Identify which cell holds the provided text, then report its (x, y) central coordinate. 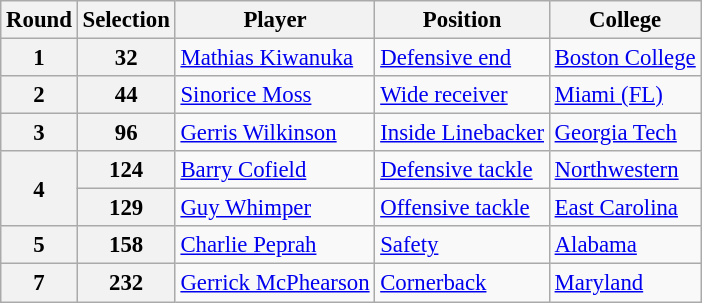
Player (275, 20)
4 (39, 188)
Wide receiver (462, 95)
124 (126, 170)
129 (126, 208)
158 (126, 245)
Position (462, 20)
Cornerback (462, 283)
Defensive end (462, 58)
Charlie Peprah (275, 245)
Selection (126, 20)
Offensive tackle (462, 208)
32 (126, 58)
Gerris Wilkinson (275, 133)
Northwestern (625, 170)
3 (39, 133)
Safety (462, 245)
Georgia Tech (625, 133)
Alabama (625, 245)
7 (39, 283)
1 (39, 58)
Guy Whimper (275, 208)
Boston College (625, 58)
Mathias Kiwanuka (275, 58)
College (625, 20)
96 (126, 133)
Round (39, 20)
232 (126, 283)
Inside Linebacker (462, 133)
Gerrick McPhearson (275, 283)
5 (39, 245)
Defensive tackle (462, 170)
Miami (FL) (625, 95)
Maryland (625, 283)
East Carolina (625, 208)
44 (126, 95)
Barry Cofield (275, 170)
2 (39, 95)
Sinorice Moss (275, 95)
